Identify which cell holds the provided text, then report its [x, y] central coordinate. 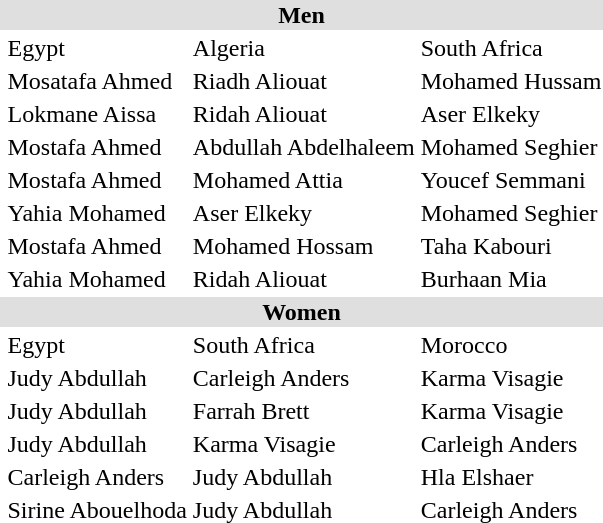
Mohamed Hossam [304, 246]
Farrah Brett [304, 411]
Burhaan Mia [511, 279]
Morocco [511, 345]
Hla Elshaer [511, 477]
Women [302, 312]
Mohamed Attia [304, 180]
Men [302, 15]
Lokmane Aissa [97, 114]
Youcef Semmani [511, 180]
Mohamed Hussam [511, 81]
Algeria [304, 48]
Riadh Aliouat [304, 81]
Abdullah Abdelhaleem [304, 147]
Taha Kabouri [511, 246]
Mosatafa Ahmed [97, 81]
